Find where the given text appears and provide that cell's center as (X, Y) coordinate. 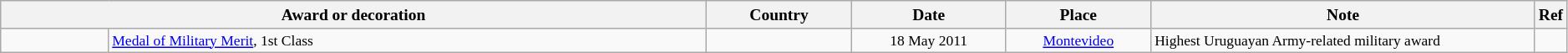
Award or decoration (354, 15)
Montevideo (1078, 40)
Note (1343, 15)
Date (929, 15)
Country (779, 15)
Place (1078, 15)
Highest Uruguayan Army-related military award (1343, 40)
Medal of Military Merit, 1st Class (408, 40)
Ref (1550, 15)
18 May 2011 (929, 40)
